From the cell containing the given text, extract its center point as (x, y) coordinate. 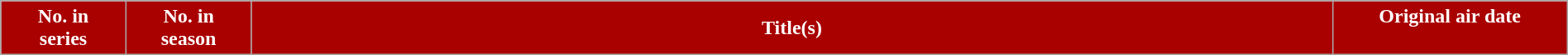
Original air date (1450, 28)
No. inseason (189, 28)
Title(s) (792, 28)
No. inseries (64, 28)
